Scan for the cell matching the given text and deliver its (X, Y) coordinate at center. 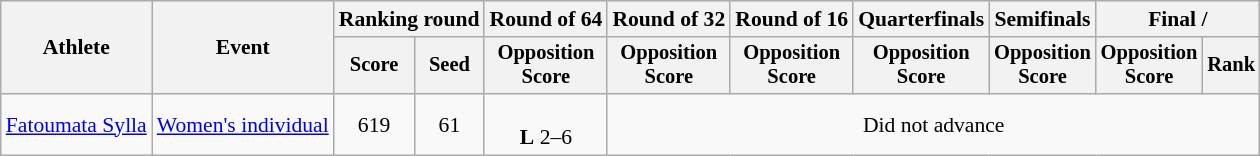
L 2–6 (546, 124)
Quarterfinals (921, 19)
Ranking round (410, 19)
61 (449, 124)
Round of 32 (668, 19)
619 (374, 124)
Score (374, 66)
Women's individual (243, 124)
Round of 16 (792, 19)
Round of 64 (546, 19)
Semifinals (1042, 19)
Seed (449, 66)
Fatoumata Sylla (76, 124)
Did not advance (934, 124)
Event (243, 48)
Athlete (76, 48)
Final / (1178, 19)
Rank (1231, 66)
